Detect which cell encompasses the target text, then output its (X, Y) center coordinate. 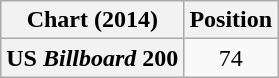
US Billboard 200 (92, 58)
Position (231, 20)
74 (231, 58)
Chart (2014) (92, 20)
